Return (X, Y) of the center of cell containing provided text 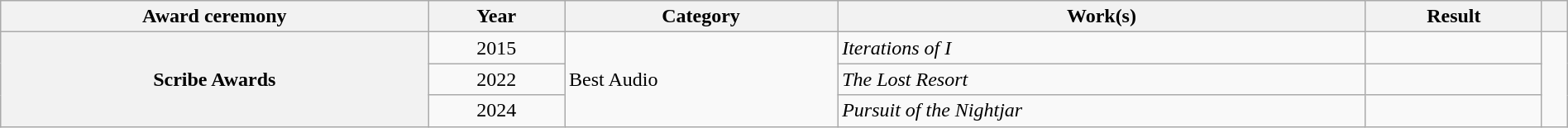
The Lost Resort (1102, 79)
Scribe Awards (215, 79)
Award ceremony (215, 17)
Iterations of I (1102, 48)
Pursuit of the Nightjar (1102, 111)
2024 (496, 111)
Result (1454, 17)
Best Audio (700, 79)
Category (700, 17)
2015 (496, 48)
Work(s) (1102, 17)
2022 (496, 79)
Year (496, 17)
